Identify which cell holds the provided text, then report its [x, y] central coordinate. 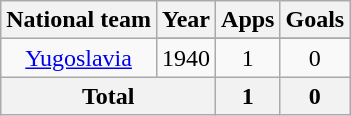
Apps [248, 20]
Year [186, 20]
National team [79, 20]
Yugoslavia [79, 58]
Total [108, 96]
Goals [315, 20]
1940 [186, 58]
